Return the [X, Y] coordinate for the center point of the cell that contains the specified text.  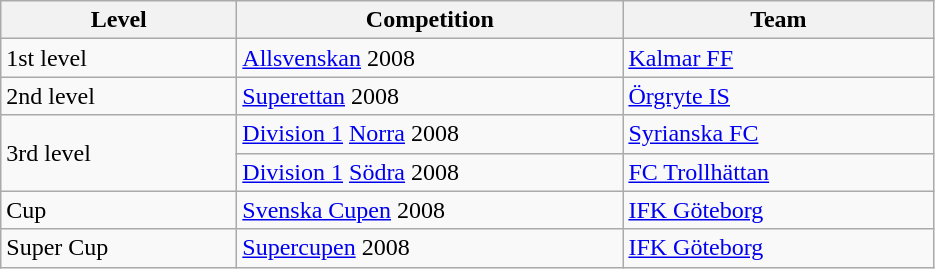
3rd level [119, 153]
Team [778, 20]
1st level [119, 58]
Svenska Cupen 2008 [430, 210]
Supercupen 2008 [430, 248]
Super Cup [119, 248]
Superettan 2008 [430, 96]
Division 1 Norra 2008 [430, 134]
Syrianska FC [778, 134]
Örgryte IS [778, 96]
FC Trollhättan [778, 172]
Kalmar FF [778, 58]
Division 1 Södra 2008 [430, 172]
Level [119, 20]
Cup [119, 210]
2nd level [119, 96]
Allsvenskan 2008 [430, 58]
Competition [430, 20]
